Search for the cell housing the specified text and yield its [x, y] center coordinate. 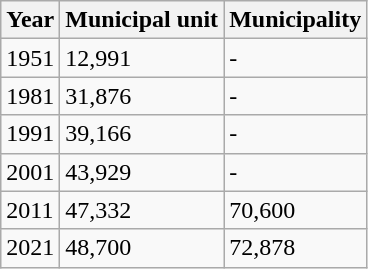
1951 [30, 58]
12,991 [142, 58]
48,700 [142, 248]
2011 [30, 210]
70,600 [296, 210]
1981 [30, 96]
39,166 [142, 134]
Municipality [296, 20]
43,929 [142, 172]
72,878 [296, 248]
31,876 [142, 96]
2001 [30, 172]
Year [30, 20]
1991 [30, 134]
2021 [30, 248]
Municipal unit [142, 20]
47,332 [142, 210]
